Pinpoint the cell where the given text exists, returning its [X, Y] midpoint coordinate. 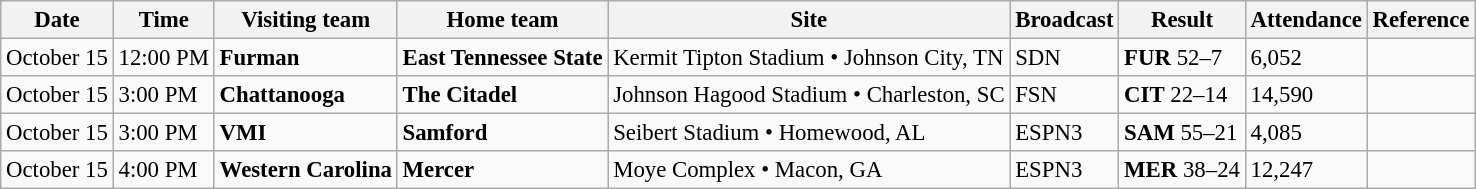
MER 38–24 [1182, 170]
6,052 [1306, 58]
Mercer [502, 170]
Visiting team [306, 20]
Reference [1421, 20]
14,590 [1306, 95]
Moye Complex • Macon, GA [809, 170]
Kermit Tipton Stadium • Johnson City, TN [809, 58]
Chattanooga [306, 95]
Samford [502, 133]
VMI [306, 133]
12,247 [1306, 170]
Western Carolina [306, 170]
CIT 22–14 [1182, 95]
SDN [1064, 58]
FUR 52–7 [1182, 58]
12:00 PM [164, 58]
Home team [502, 20]
Site [809, 20]
Seibert Stadium • Homewood, AL [809, 133]
Attendance [1306, 20]
The Citadel [502, 95]
FSN [1064, 95]
Johnson Hagood Stadium • Charleston, SC [809, 95]
Broadcast [1064, 20]
Result [1182, 20]
Date [57, 20]
East Tennessee State [502, 58]
Time [164, 20]
4,085 [1306, 133]
SAM 55–21 [1182, 133]
4:00 PM [164, 170]
Furman [306, 58]
